Capture the cell that displays the provided text and extract its (x, y) central coordinate. 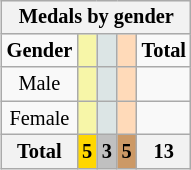
13 (164, 152)
Female (40, 118)
3 (107, 152)
Gender (40, 51)
Medals by gender (96, 17)
Male (40, 84)
